Return [x, y] of the center of cell containing provided text 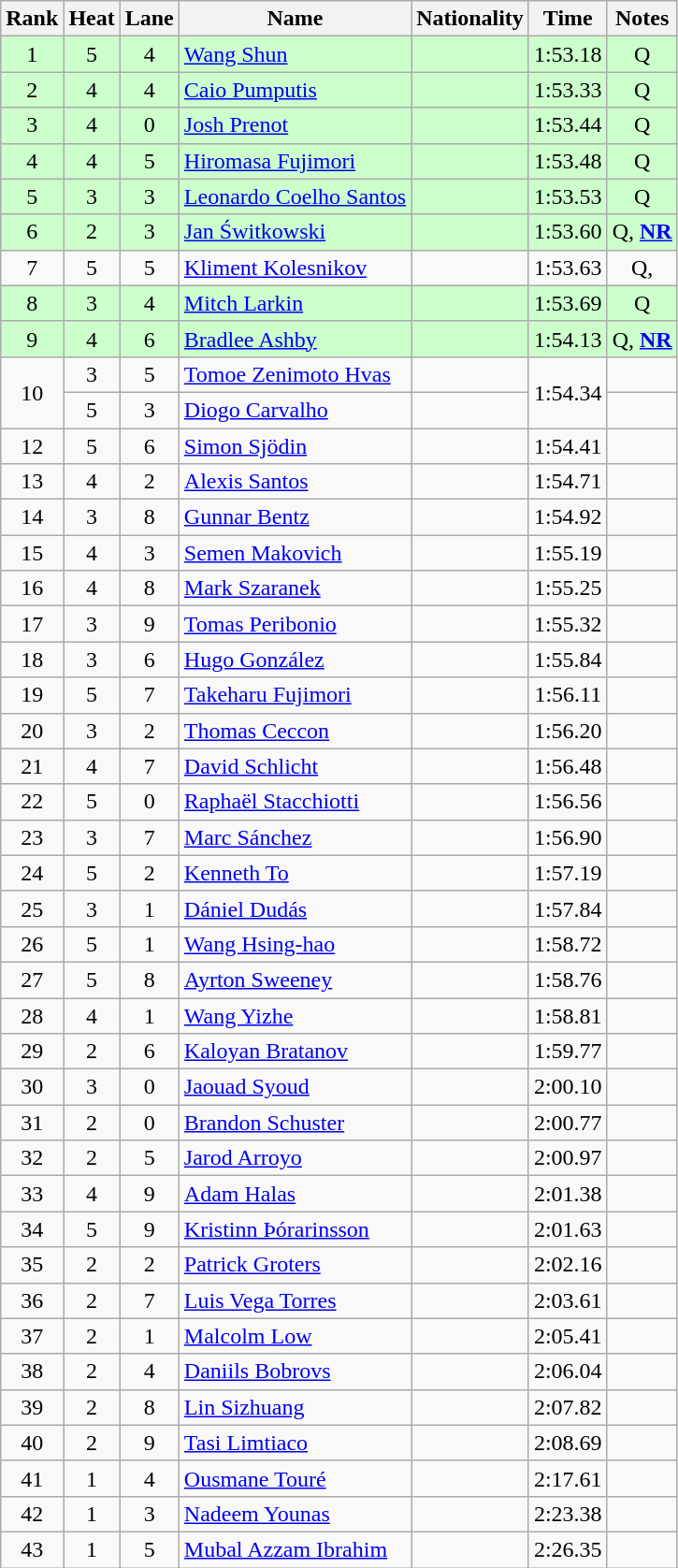
31 [32, 1123]
41 [32, 1478]
Josh Prenot [295, 125]
42 [32, 1514]
2:07.82 [568, 1407]
1:54.71 [568, 482]
Gunnar Bentz [295, 517]
Adam Halas [295, 1194]
Mubal Azzam Ibrahim [295, 1549]
1:54.41 [568, 446]
1:58.72 [568, 944]
Semen Makovich [295, 553]
2:01.63 [568, 1229]
Brandon Schuster [295, 1123]
Diogo Carvalho [295, 410]
Kenneth To [295, 873]
Rank [32, 19]
38 [32, 1372]
Mark Szaranek [295, 588]
1:54.92 [568, 517]
2:02.16 [568, 1265]
Hiromasa Fujimori [295, 161]
Mitch Larkin [295, 303]
Name [295, 19]
1:56.11 [568, 695]
Lane [150, 19]
Tomas Peribonio [295, 624]
Leonardo Coelho Santos [295, 196]
1:56.56 [568, 802]
1:56.90 [568, 837]
1:53.53 [568, 196]
22 [32, 802]
2:17.61 [568, 1478]
Nationality [470, 19]
1:59.77 [568, 1052]
Raphaël Stacchiotti [295, 802]
14 [32, 517]
1:53.33 [568, 90]
1:54.13 [568, 339]
1:57.19 [568, 873]
Alexis Santos [295, 482]
24 [32, 873]
16 [32, 588]
2:00.10 [568, 1087]
23 [32, 837]
43 [32, 1549]
2:05.41 [568, 1336]
Kristinn Þórarinsson [295, 1229]
Tasi Limtiaco [295, 1443]
Malcolm Low [295, 1336]
2:08.69 [568, 1443]
1:53.44 [568, 125]
Marc Sánchez [295, 837]
2:00.97 [568, 1158]
Hugo González [295, 660]
1:56.48 [568, 766]
Ousmane Touré [295, 1478]
28 [32, 1015]
Time [568, 19]
1:55.25 [568, 588]
12 [32, 446]
David Schlicht [295, 766]
Thomas Ceccon [295, 731]
1:55.19 [568, 553]
17 [32, 624]
Simon Sjödin [295, 446]
Q, [642, 268]
Wang Shun [295, 54]
1:58.76 [568, 980]
1:57.84 [568, 908]
Jarod Arroyo [295, 1158]
1:55.32 [568, 624]
Notes [642, 19]
25 [32, 908]
2:06.04 [568, 1372]
Ayrton Sweeney [295, 980]
1:55.84 [568, 660]
34 [32, 1229]
21 [32, 766]
Jaouad Syoud [295, 1087]
2:23.38 [568, 1514]
1:56.20 [568, 731]
1:53.69 [568, 303]
26 [32, 944]
27 [32, 980]
Jan Świtkowski [295, 232]
1:53.63 [568, 268]
1:58.81 [568, 1015]
Lin Sizhuang [295, 1407]
Takeharu Fujimori [295, 695]
Nadeem Younas [295, 1514]
Dániel Dudás [295, 908]
30 [32, 1087]
13 [32, 482]
15 [32, 553]
1:54.34 [568, 392]
Caio Pumputis [295, 90]
Heat [92, 19]
Kaloyan Bratanov [295, 1052]
35 [32, 1265]
36 [32, 1300]
Luis Vega Torres [295, 1300]
Kliment Kolesnikov [295, 268]
29 [32, 1052]
2:01.38 [568, 1194]
18 [32, 660]
33 [32, 1194]
40 [32, 1443]
Tomoe Zenimoto Hvas [295, 374]
2:00.77 [568, 1123]
37 [32, 1336]
20 [32, 731]
19 [32, 695]
Daniils Bobrovs [295, 1372]
1:53.18 [568, 54]
2:03.61 [568, 1300]
Wang Hsing-hao [295, 944]
39 [32, 1407]
1:53.48 [568, 161]
1:53.60 [568, 232]
10 [32, 392]
Patrick Groters [295, 1265]
Bradlee Ashby [295, 339]
32 [32, 1158]
2:26.35 [568, 1549]
Wang Yizhe [295, 1015]
